From the cell containing the given text, extract its center point as (X, Y) coordinate. 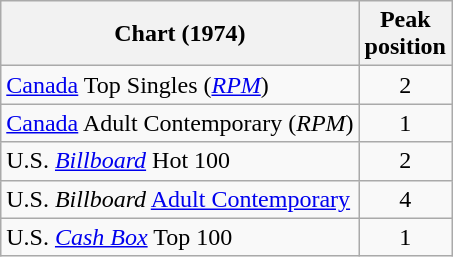
4 (405, 199)
U.S. Cash Box Top 100 (180, 237)
U.S. Billboard Adult Contemporary (180, 199)
Chart (1974) (180, 34)
U.S. Billboard Hot 100 (180, 161)
Peakposition (405, 34)
Canada Adult Contemporary (RPM) (180, 123)
Canada Top Singles (RPM) (180, 85)
